Determine the (X, Y) coordinate at the center of the cell enclosing the given text.  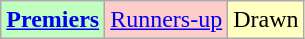
Drawn (266, 20)
Premiers (53, 20)
Runners-up (166, 20)
